Identify which cell holds the provided text, then report its [X, Y] central coordinate. 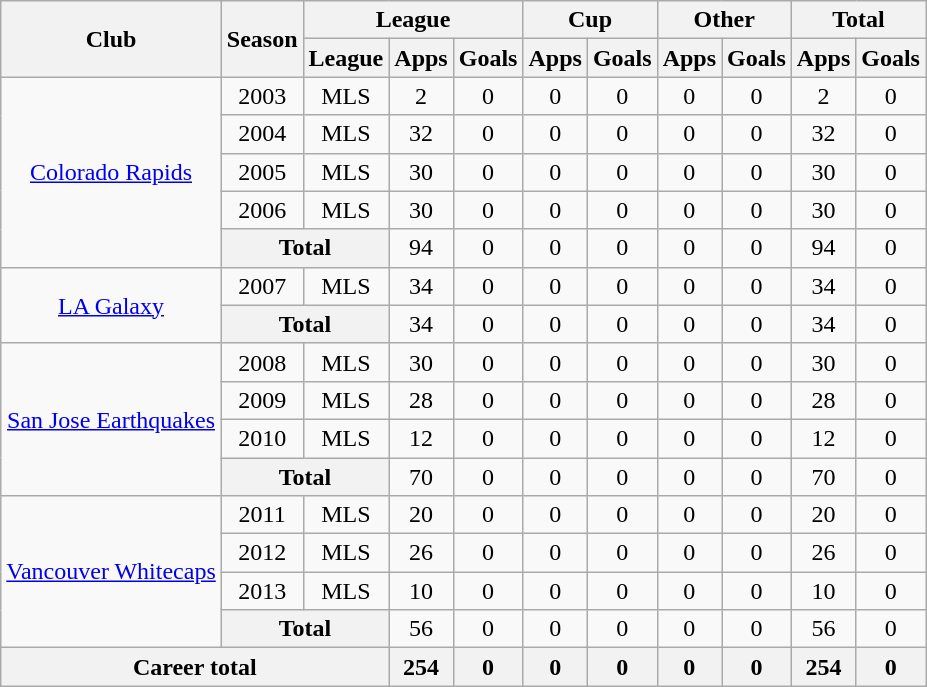
LA Galaxy [112, 305]
Colorado Rapids [112, 172]
2005 [262, 172]
Season [262, 39]
2010 [262, 438]
2012 [262, 553]
San Jose Earthquakes [112, 419]
Cup [590, 20]
2004 [262, 134]
2013 [262, 591]
2008 [262, 362]
2011 [262, 515]
2006 [262, 210]
2009 [262, 400]
2003 [262, 96]
2007 [262, 286]
Career total [195, 667]
Other [724, 20]
Club [112, 39]
Vancouver Whitecaps [112, 572]
